Pinpoint the cell where the given text exists, returning its (X, Y) midpoint coordinate. 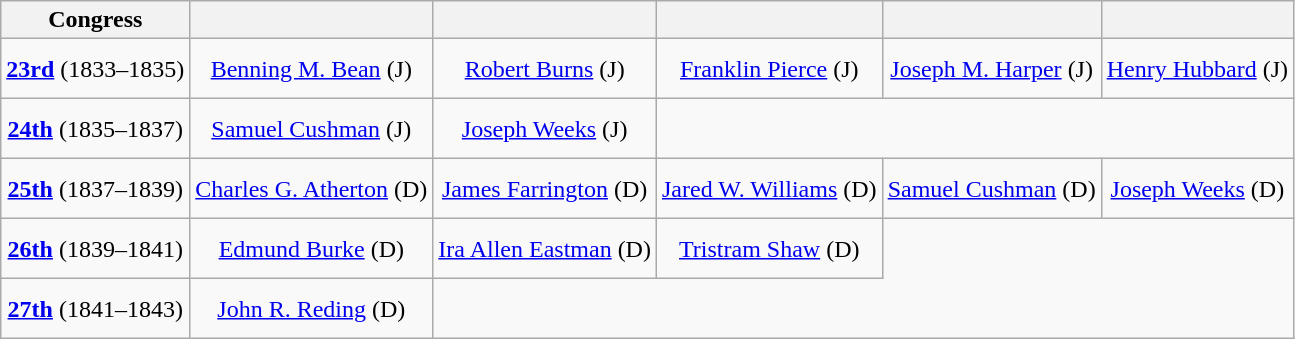
Tristram Shaw (D) (769, 249)
Franklin Pierce (J) (769, 69)
Charles G. Atherton (D) (312, 189)
26th (1839–1841) (96, 249)
24th (1835–1837) (96, 129)
Joseph Weeks (D) (1197, 189)
Jared W. Williams (D) (769, 189)
Joseph M. Harper (J) (992, 69)
John R. Reding (D) (312, 309)
Samuel Cushman (J) (312, 129)
Benning M. Bean (J) (312, 69)
Edmund Burke (D) (312, 249)
27th (1841–1843) (96, 309)
Joseph Weeks (J) (545, 129)
Ira Allen Eastman (D) (545, 249)
James Farrington (D) (545, 189)
25th (1837–1839) (96, 189)
Congress (96, 20)
Henry Hubbard (J) (1197, 69)
Robert Burns (J) (545, 69)
Samuel Cushman (D) (992, 189)
23rd (1833–1835) (96, 69)
